Provide the [x, y] coordinate of the cell's center where the given text is located.  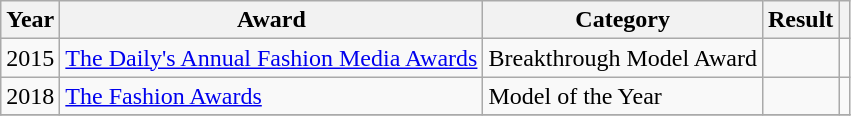
Award [272, 20]
Year [30, 20]
The Fashion Awards [272, 96]
2015 [30, 58]
Category [622, 20]
The Daily's Annual Fashion Media Awards [272, 58]
2018 [30, 96]
Result [800, 20]
Model of the Year [622, 96]
Breakthrough Model Award [622, 58]
